Output the (x, y) coordinate of the center of the cell containing the given text.  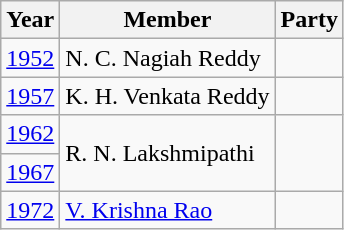
1962 (30, 134)
1972 (30, 210)
1952 (30, 58)
V. Krishna Rao (168, 210)
1967 (30, 172)
Year (30, 20)
Party (309, 20)
N. C. Nagiah Reddy (168, 58)
R. N. Lakshmipathi (168, 153)
1957 (30, 96)
K. H. Venkata Reddy (168, 96)
Member (168, 20)
